Find where the given text appears and provide that cell's center as [X, Y] coordinate. 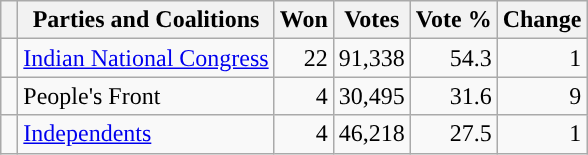
22 [304, 58]
91,338 [372, 58]
Won [304, 20]
Vote % [454, 20]
9 [542, 96]
Change [542, 20]
54.3 [454, 58]
People's Front [146, 96]
27.5 [454, 134]
Indian National Congress [146, 58]
Votes [372, 20]
Independents [146, 134]
46,218 [372, 134]
Parties and Coalitions [146, 20]
30,495 [372, 96]
31.6 [454, 96]
